Return the (X, Y) coordinate for the center point of the cell that contains the specified text.  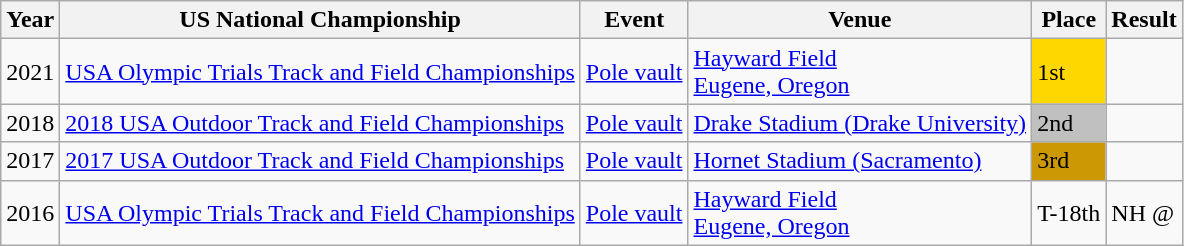
2021 (30, 72)
Drake Stadium (Drake University) (860, 123)
Place (1069, 20)
NH @ (1144, 212)
3rd (1069, 161)
2nd (1069, 123)
US National Championship (320, 20)
2017 (30, 161)
Event (634, 20)
2016 (30, 212)
Year (30, 20)
Hornet Stadium (Sacramento) (860, 161)
2018 (30, 123)
2017 USA Outdoor Track and Field Championships (320, 161)
1st (1069, 72)
2018 USA Outdoor Track and Field Championships (320, 123)
Venue (860, 20)
Result (1144, 20)
T-18th (1069, 212)
